From the cell containing the given text, extract its center point as (X, Y) coordinate. 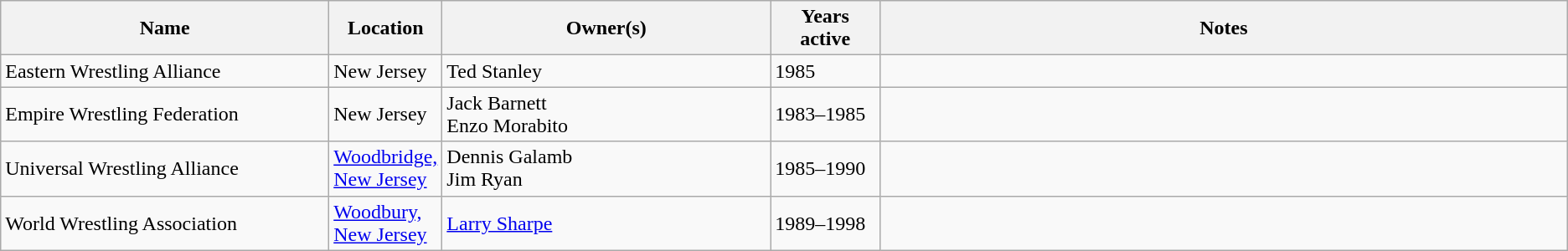
Owner(s) (606, 28)
1985 (826, 71)
1985–1990 (826, 169)
1989–1998 (826, 223)
Woodbridge, New Jersey (385, 169)
Years active (826, 28)
Larry Sharpe (606, 223)
Ted Stanley (606, 71)
Eastern Wrestling Alliance (165, 71)
Empire Wrestling Federation (165, 114)
Jack BarnettEnzo Morabito (606, 114)
Notes (1223, 28)
World Wrestling Association (165, 223)
Location (385, 28)
1983–1985 (826, 114)
Universal Wrestling Alliance (165, 169)
Woodbury, New Jersey (385, 223)
Name (165, 28)
Dennis GalambJim Ryan (606, 169)
